Locate the cell with the specified text and output its [X, Y] center coordinate. 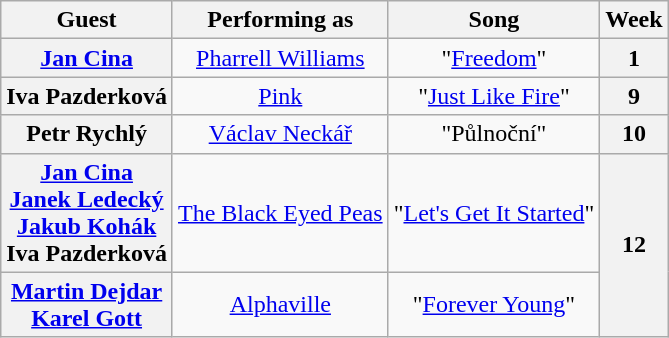
Petr Rychlý [87, 134]
The Black Eyed Peas [280, 212]
"Půlnoční" [494, 134]
"Freedom" [494, 58]
Alphaville [280, 304]
9 [634, 96]
1 [634, 58]
Song [494, 20]
12 [634, 245]
Performing as [280, 20]
Pharrell Williams [280, 58]
Jan Cina [87, 58]
Guest [87, 20]
"Just Like Fire" [494, 96]
Martin DejdarKarel Gott [87, 304]
Václav Neckář [280, 134]
Iva Pazderková [87, 96]
"Forever Young" [494, 304]
"Let's Get It Started" [494, 212]
Week [634, 20]
10 [634, 134]
Pink [280, 96]
Jan CinaJanek LedeckýJakub KohákIva Pazderková [87, 212]
